Determine the (X, Y) coordinate at the center of the cell enclosing the given text.  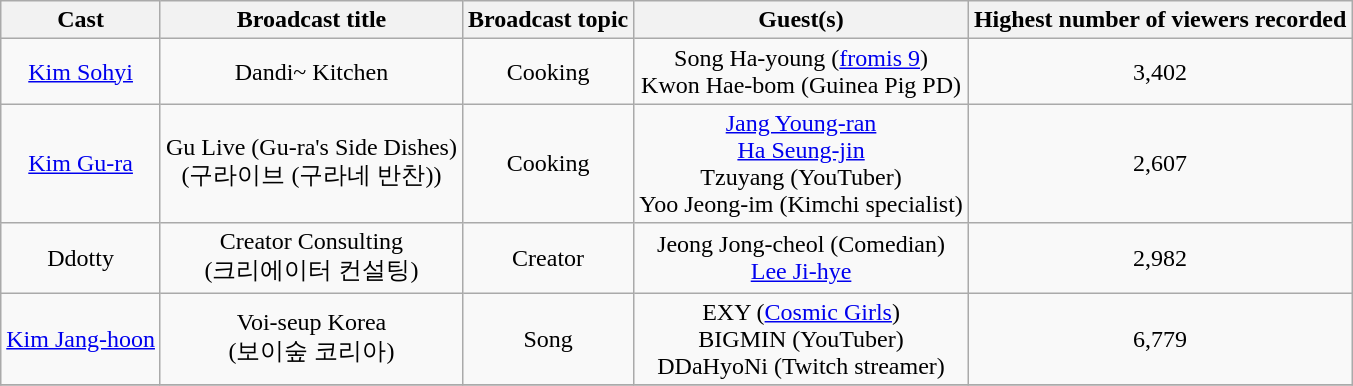
Highest number of viewers recorded (1160, 20)
Jang Young-ranHa Seung-jinTzuyang (YouTuber)Yoo Jeong-im (Kimchi specialist) (802, 164)
Jeong Jong-cheol (Comedian)Lee Ji-hye (802, 258)
Voi-seup Korea(보이숲 코리아) (311, 338)
Cast (81, 20)
Creator Consulting(크리에이터 컨설팅) (311, 258)
Gu Live (Gu-ra's Side Dishes)(구라이브 (구라네 반찬)) (311, 164)
Broadcast title (311, 20)
6,779 (1160, 338)
Broadcast topic (548, 20)
Song (548, 338)
EXY (Cosmic Girls)BIGMIN (YouTuber)DDaHyoNi (Twitch streamer) (802, 338)
Kim Sohyi (81, 72)
Kim Jang-hoon (81, 338)
3,402 (1160, 72)
2,982 (1160, 258)
Creator (548, 258)
Song Ha-young (fromis 9)Kwon Hae-bom (Guinea Pig PD) (802, 72)
Ddotty (81, 258)
2,607 (1160, 164)
Dandi~ Kitchen (311, 72)
Guest(s) (802, 20)
Kim Gu-ra (81, 164)
